Capture the cell that displays the provided text and extract its [x, y] central coordinate. 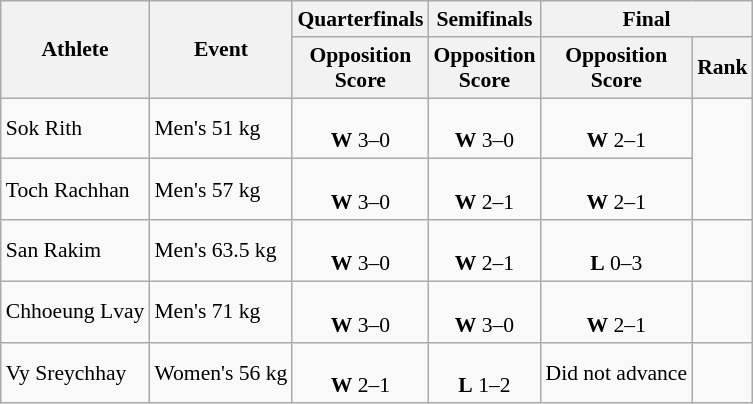
Rank [722, 68]
Toch Rachhan [76, 190]
Men's 57 kg [220, 190]
Sok Rith [76, 128]
Did not advance [616, 372]
Semifinals [484, 19]
Men's 63.5 kg [220, 250]
Event [220, 50]
Men's 71 kg [220, 312]
L 1–2 [484, 372]
Athlete [76, 50]
Chhoeung Lvay [76, 312]
San Rakim [76, 250]
Men's 51 kg [220, 128]
Vy Sreychhay [76, 372]
Final [646, 19]
L 0–3 [616, 250]
Women's 56 kg [220, 372]
Quarterfinals [360, 19]
